Provide the [x, y] coordinate of the cell's center where the given text is located.  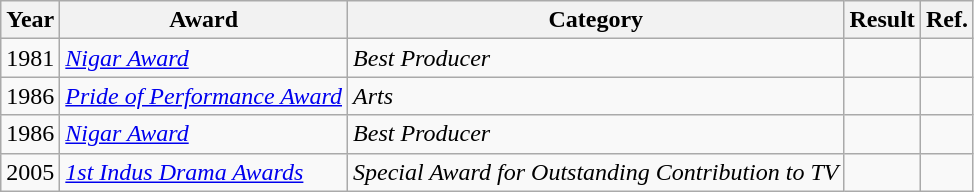
Category [596, 20]
Pride of Performance Award [204, 96]
Award [204, 20]
1st Indus Drama Awards [204, 172]
Arts [596, 96]
Result [882, 20]
Special Award for Outstanding Contribution to TV [596, 172]
Year [30, 20]
2005 [30, 172]
Ref. [946, 20]
1981 [30, 58]
